Find where the given text appears and provide that cell's center as (x, y) coordinate. 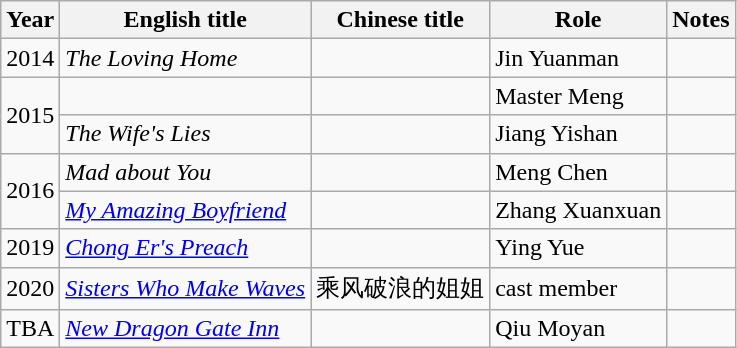
乘风破浪的姐姐 (400, 288)
The Loving Home (186, 58)
Jin Yuanman (578, 58)
Qiu Moyan (578, 329)
English title (186, 20)
2015 (30, 115)
Ying Yue (578, 248)
Meng Chen (578, 172)
New Dragon Gate Inn (186, 329)
Notes (701, 20)
2019 (30, 248)
Role (578, 20)
2020 (30, 288)
cast member (578, 288)
My Amazing Boyfriend (186, 210)
Year (30, 20)
Jiang Yishan (578, 134)
2016 (30, 191)
Chong Er's Preach (186, 248)
Master Meng (578, 96)
2014 (30, 58)
Mad about You (186, 172)
TBA (30, 329)
The Wife's Lies (186, 134)
Zhang Xuanxuan (578, 210)
Sisters Who Make Waves (186, 288)
Chinese title (400, 20)
